Identify which cell holds the provided text, then report its (x, y) central coordinate. 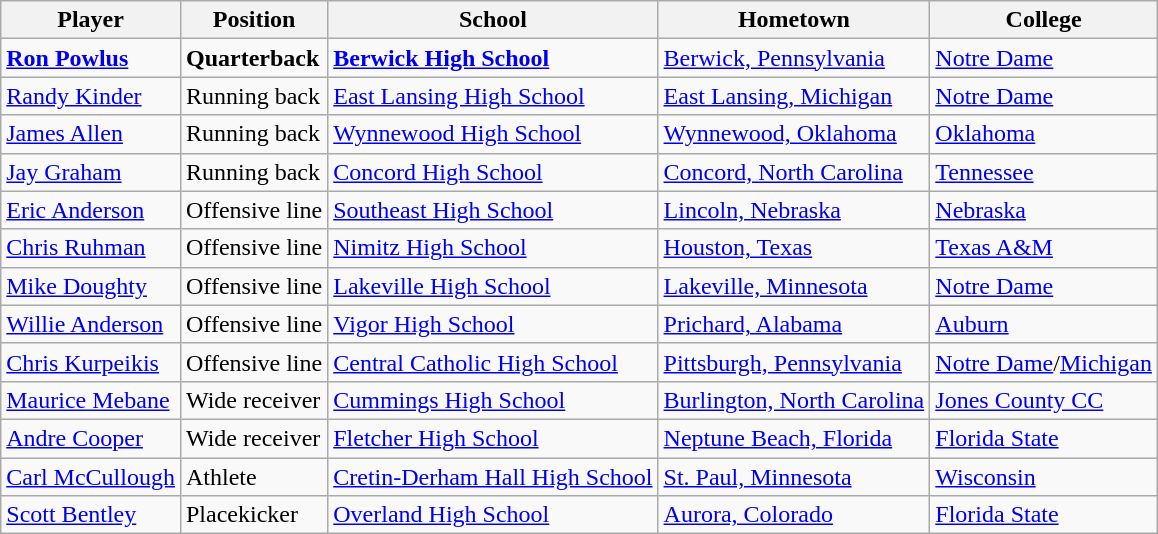
Prichard, Alabama (794, 324)
Overland High School (493, 515)
Lakeville, Minnesota (794, 286)
Eric Anderson (91, 210)
Andre Cooper (91, 438)
Chris Ruhman (91, 248)
Player (91, 20)
St. Paul, Minnesota (794, 477)
Placekicker (254, 515)
Randy Kinder (91, 96)
East Lansing High School (493, 96)
Texas A&M (1044, 248)
East Lansing, Michigan (794, 96)
Jones County CC (1044, 400)
School (493, 20)
Position (254, 20)
Neptune Beach, Florida (794, 438)
Aurora, Colorado (794, 515)
Berwick, Pennsylvania (794, 58)
Pittsburgh, Pennsylvania (794, 362)
Southeast High School (493, 210)
Hometown (794, 20)
James Allen (91, 134)
Willie Anderson (91, 324)
Maurice Mebane (91, 400)
Nebraska (1044, 210)
Wynnewood High School (493, 134)
Lincoln, Nebraska (794, 210)
Concord, North Carolina (794, 172)
Mike Doughty (91, 286)
Auburn (1044, 324)
Lakeville High School (493, 286)
Vigor High School (493, 324)
Notre Dame/Michigan (1044, 362)
Wynnewood, Oklahoma (794, 134)
Scott Bentley (91, 515)
Jay Graham (91, 172)
Fletcher High School (493, 438)
Cretin-Derham Hall High School (493, 477)
Carl McCullough (91, 477)
Houston, Texas (794, 248)
Concord High School (493, 172)
Wisconsin (1044, 477)
Athlete (254, 477)
Tennessee (1044, 172)
Nimitz High School (493, 248)
Chris Kurpeikis (91, 362)
Burlington, North Carolina (794, 400)
Oklahoma (1044, 134)
Ron Powlus (91, 58)
Quarterback (254, 58)
Cummings High School (493, 400)
Central Catholic High School (493, 362)
Berwick High School (493, 58)
College (1044, 20)
